Determine the [X, Y] coordinate at the center of the cell enclosing the given text.  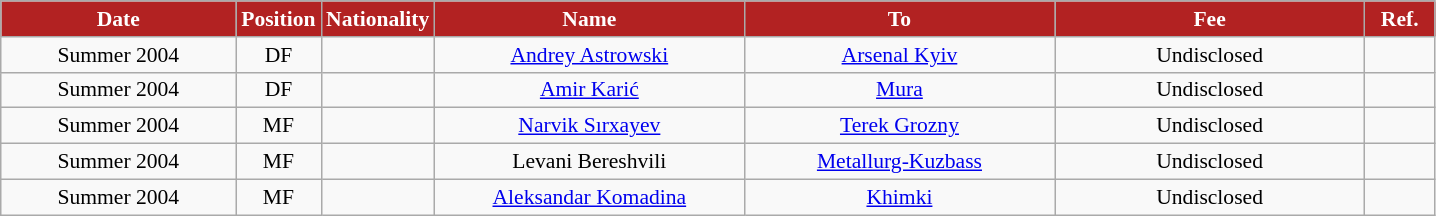
Fee [1210, 19]
Terek Grozny [899, 126]
Ref. [1400, 19]
Nationality [378, 19]
Amir Karić [589, 90]
Narvik Sırxayev [589, 126]
Position [278, 19]
Name [589, 19]
Levani Bereshvili [589, 162]
Mura [899, 90]
Khimki [899, 197]
Metallurg-Kuzbass [899, 162]
To [899, 19]
Aleksandar Komadina [589, 197]
Arsenal Kyiv [899, 55]
Andrey Astrowski [589, 55]
Date [118, 19]
